Extract the (x, y) coordinate from the center of the cell holding the provided text.  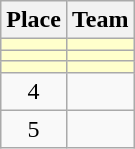
Place (34, 20)
4 (34, 91)
5 (34, 129)
Team (100, 20)
